Capture the cell that displays the provided text and extract its [x, y] central coordinate. 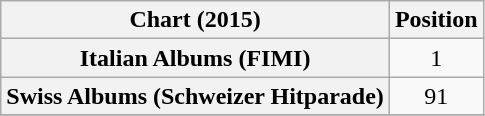
91 [436, 96]
Italian Albums (FIMI) [196, 58]
Chart (2015) [196, 20]
Swiss Albums (Schweizer Hitparade) [196, 96]
1 [436, 58]
Position [436, 20]
